Output the (x, y) coordinate of the center of the cell containing the given text.  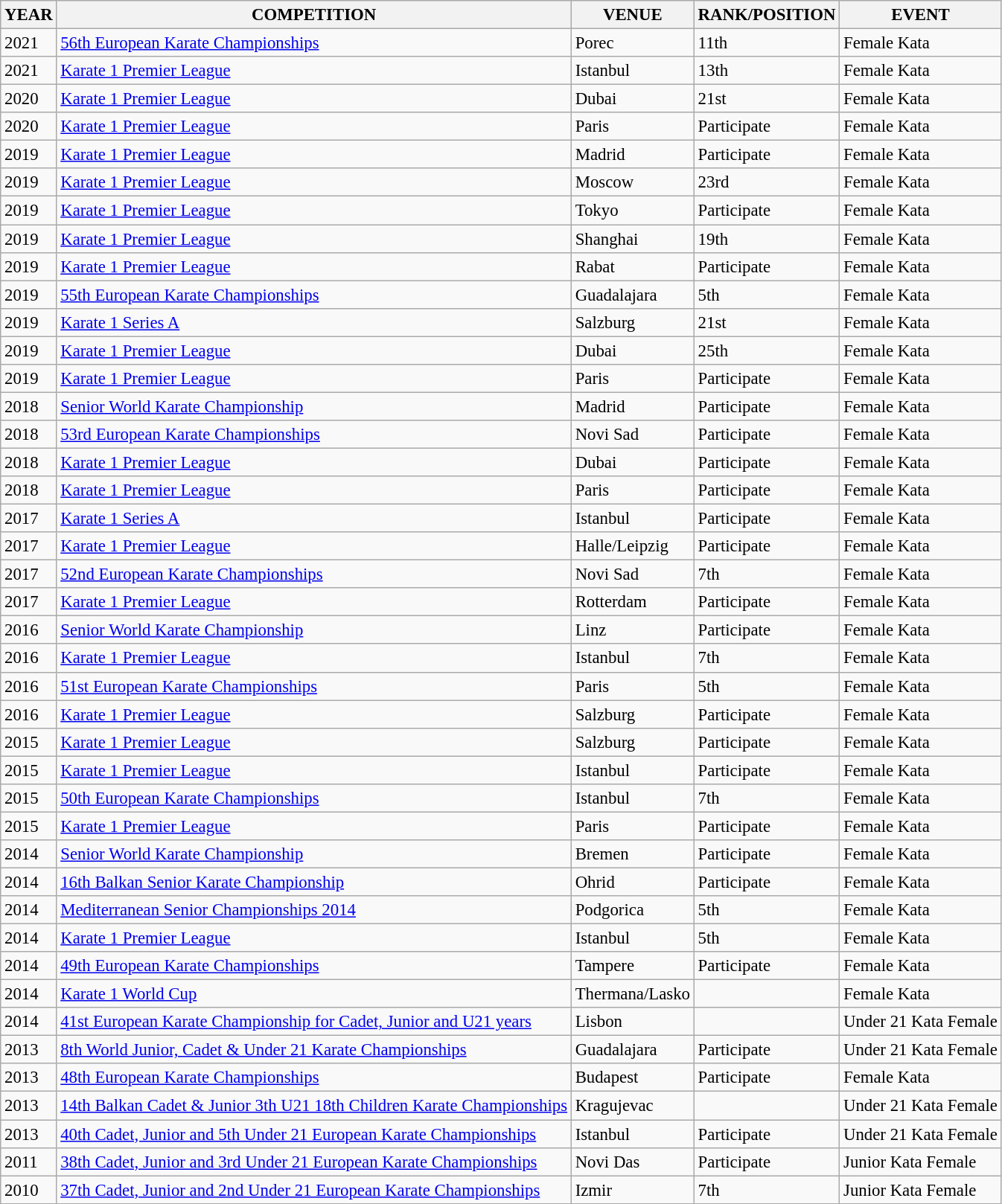
56th European Karate Championships (314, 43)
Novi Das (633, 1162)
YEAR (28, 15)
37th Cadet, Junior and 2nd Under 21 European Karate Championships (314, 1190)
RANK/POSITION (767, 15)
Tokyo (633, 211)
Rabat (633, 266)
Rotterdam (633, 602)
Podgorica (633, 910)
8th World Junior, Cadet & Under 21 Karate Championships (314, 1050)
52nd European Karate Championships (314, 574)
Shanghai (633, 239)
13th (767, 71)
Budapest (633, 1078)
Moscow (633, 182)
COMPETITION (314, 15)
Lisbon (633, 1022)
55th European Karate Championships (314, 295)
2011 (28, 1162)
Mediterranean Senior Championships 2014 (314, 910)
53rd European Karate Championships (314, 435)
Thermana/Lasko (633, 994)
41st European Karate Championship for Cadet, Junior and U21 years (314, 1022)
16th Balkan Senior Karate Championship (314, 882)
Porec (633, 43)
Tampere (633, 966)
51st European Karate Championships (314, 686)
25th (767, 350)
38th Cadet, Junior and 3rd Under 21 European Karate Championships (314, 1162)
VENUE (633, 15)
Ohrid (633, 882)
Bremen (633, 854)
23rd (767, 182)
19th (767, 239)
Karate 1 World Cup (314, 994)
2010 (28, 1190)
Kragujevac (633, 1106)
40th Cadet, Junior and 5th Under 21 European Karate Championships (314, 1134)
14th Balkan Cadet & Junior 3th U21 18th Children Karate Championships (314, 1106)
48th European Karate Championships (314, 1078)
49th European Karate Championships (314, 966)
11th (767, 43)
Izmir (633, 1190)
Halle/Leipzig (633, 546)
EVENT (920, 15)
Linz (633, 630)
50th European Karate Championships (314, 798)
